Provide the (X, Y) coordinate of the cell's center where the given text is located.  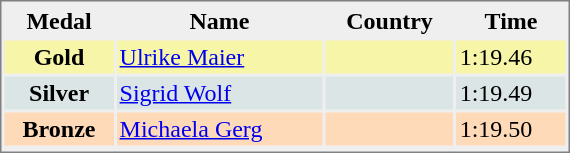
Name (220, 20)
Ulrike Maier (220, 56)
Medal (58, 20)
1:19.49 (512, 92)
Time (512, 20)
Bronze (58, 128)
Country (389, 20)
Sigrid Wolf (220, 92)
1:19.50 (512, 128)
Michaela Gerg (220, 128)
1:19.46 (512, 56)
Silver (58, 92)
Gold (58, 56)
